Capture the cell that displays the provided text and extract its (x, y) central coordinate. 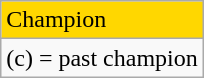
Champion (102, 20)
(c) = past champion (102, 58)
